Pinpoint the cell where the given text exists, returning its [x, y] midpoint coordinate. 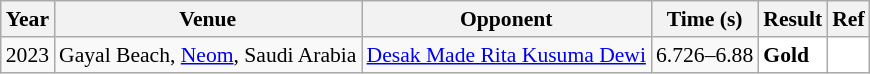
Opponent [507, 19]
Gold [792, 55]
Gayal Beach, Neom, Saudi Arabia [208, 55]
Time (s) [704, 19]
2023 [28, 55]
Ref [848, 19]
Result [792, 19]
Venue [208, 19]
Year [28, 19]
Desak Made Rita Kusuma Dewi [507, 55]
6.726–6.88 [704, 55]
